Find where the given text appears and provide that cell's center as (x, y) coordinate. 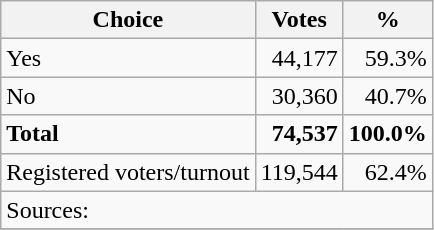
40.7% (388, 96)
Registered voters/turnout (128, 172)
30,360 (299, 96)
% (388, 20)
44,177 (299, 58)
Choice (128, 20)
119,544 (299, 172)
Votes (299, 20)
Yes (128, 58)
Sources: (217, 210)
Total (128, 134)
100.0% (388, 134)
No (128, 96)
59.3% (388, 58)
62.4% (388, 172)
74,537 (299, 134)
